Extract the [X, Y] coordinate from the center of the cell holding the provided text.  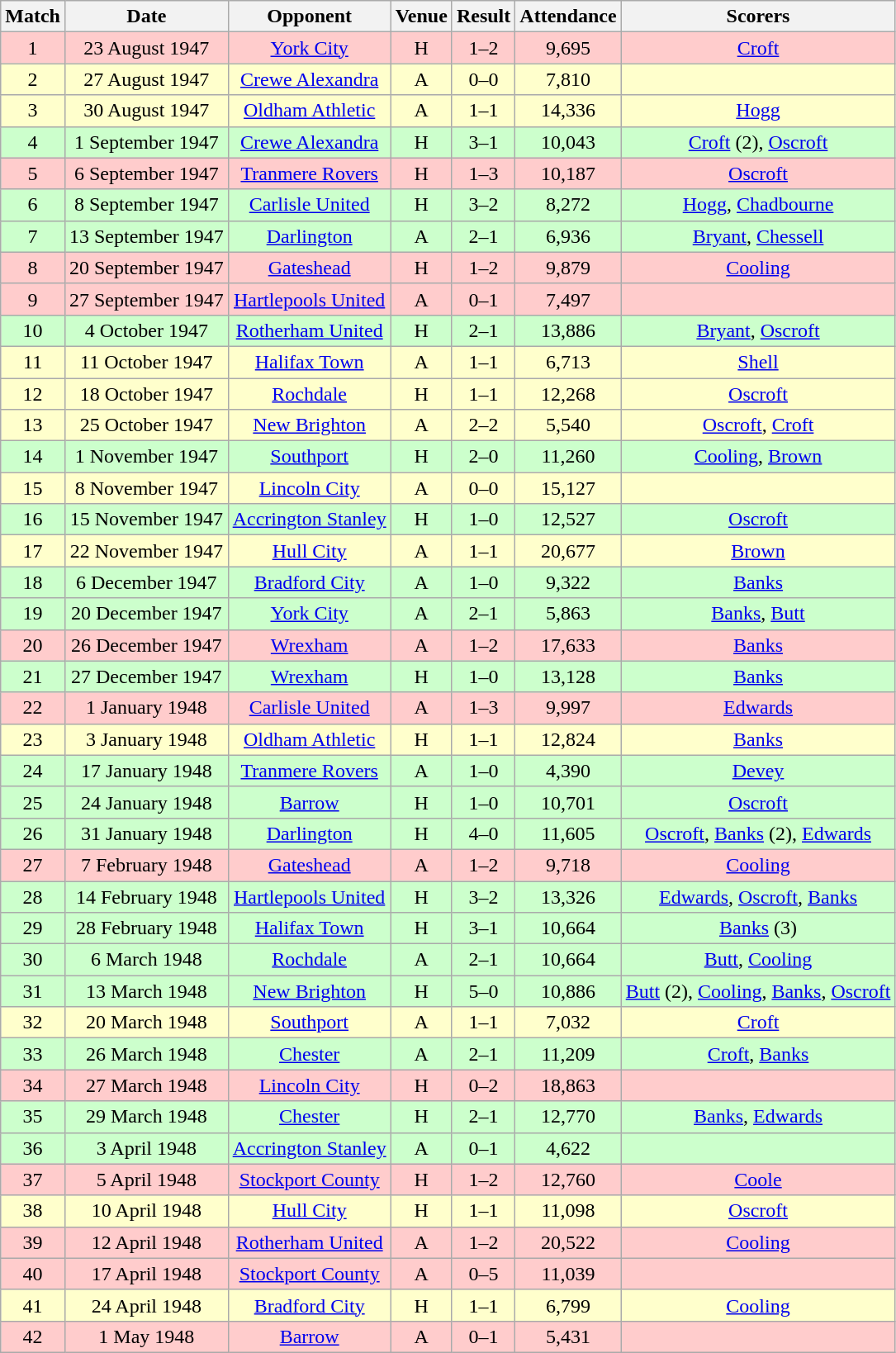
4,390 [568, 771]
Banks, Edwards [758, 1117]
18,863 [568, 1085]
Bryant, Oscroft [758, 330]
17,633 [568, 645]
13 [33, 425]
27 December 1947 [146, 676]
2 [33, 79]
5,863 [568, 614]
Devey [758, 771]
Banks, Butt [758, 614]
12,760 [568, 1180]
Cooling, Brown [758, 457]
12 April 1948 [146, 1242]
9,695 [568, 48]
12,268 [568, 394]
14 [33, 457]
13 September 1947 [146, 236]
8 September 1947 [146, 205]
Oscroft, Banks (2), Edwards [758, 833]
Croft, Banks [758, 1054]
14,336 [568, 111]
7,810 [568, 79]
Scorers [758, 17]
20 September 1947 [146, 268]
36 [33, 1148]
Bryant, Chessell [758, 236]
27 [33, 865]
22 [33, 708]
27 August 1947 [146, 79]
Attendance [568, 17]
1 May 1948 [146, 1336]
21 [33, 676]
9 [33, 299]
24 [33, 771]
5 April 1948 [146, 1180]
32 [33, 1023]
26 December 1947 [146, 645]
11,209 [568, 1054]
35 [33, 1117]
1 January 1948 [146, 708]
29 March 1948 [146, 1117]
6,713 [568, 362]
9,997 [568, 708]
6 March 1948 [146, 960]
20 March 1948 [146, 1023]
4–0 [483, 833]
Match [33, 17]
Opponent [309, 17]
1 September 1947 [146, 142]
9,718 [568, 865]
0–2 [483, 1085]
4 October 1947 [146, 330]
Croft (2), Oscroft [758, 142]
31 January 1948 [146, 833]
10,187 [568, 173]
18 October 1947 [146, 394]
10,043 [568, 142]
5 [33, 173]
2–0 [483, 457]
31 [33, 991]
Hogg [758, 111]
29 [33, 928]
20,677 [568, 551]
5,540 [568, 425]
3 April 1948 [146, 1148]
26 March 1948 [146, 1054]
8 November 1947 [146, 488]
3 January 1948 [146, 739]
12,824 [568, 739]
20 [33, 645]
26 [33, 833]
6,799 [568, 1305]
33 [33, 1054]
34 [33, 1085]
4 [33, 142]
38 [33, 1211]
8 [33, 268]
13,886 [568, 330]
6 September 1947 [146, 173]
39 [33, 1242]
25 [33, 802]
12,527 [568, 520]
6 [33, 205]
30 August 1947 [146, 111]
24 April 1948 [146, 1305]
Butt (2), Cooling, Banks, Oscroft [758, 991]
11,039 [568, 1274]
Result [483, 17]
1 November 1947 [146, 457]
8,272 [568, 205]
41 [33, 1305]
6,936 [568, 236]
17 April 1948 [146, 1274]
11,605 [568, 833]
22 November 1947 [146, 551]
17 January 1948 [146, 771]
19 [33, 614]
Edwards [758, 708]
27 March 1948 [146, 1085]
10 April 1948 [146, 1211]
Banks (3) [758, 928]
11 October 1947 [146, 362]
15 [33, 488]
18 [33, 582]
9,879 [568, 268]
Edwards, Oscroft, Banks [758, 896]
15 November 1947 [146, 520]
7 February 1948 [146, 865]
Oscroft, Croft [758, 425]
20 December 1947 [146, 614]
10 [33, 330]
16 [33, 520]
12 [33, 394]
42 [33, 1336]
10,886 [568, 991]
Butt, Cooling [758, 960]
23 [33, 739]
27 September 1947 [146, 299]
10,701 [568, 802]
37 [33, 1180]
2–2 [483, 425]
7,497 [568, 299]
28 February 1948 [146, 928]
3 [33, 111]
11,098 [568, 1211]
13,326 [568, 896]
9,322 [568, 582]
40 [33, 1274]
0–5 [483, 1274]
11,260 [568, 457]
30 [33, 960]
Hogg, Chadbourne [758, 205]
6 December 1947 [146, 582]
23 August 1947 [146, 48]
24 January 1948 [146, 802]
13,128 [568, 676]
28 [33, 896]
14 February 1948 [146, 896]
17 [33, 551]
Date [146, 17]
Shell [758, 362]
1 [33, 48]
4,622 [568, 1148]
Venue [421, 17]
11 [33, 362]
5,431 [568, 1336]
25 October 1947 [146, 425]
13 March 1948 [146, 991]
Coole [758, 1180]
7,032 [568, 1023]
12,770 [568, 1117]
Brown [758, 551]
15,127 [568, 488]
5–0 [483, 991]
7 [33, 236]
20,522 [568, 1242]
